Pinpoint the cell where the given text exists, returning its (x, y) midpoint coordinate. 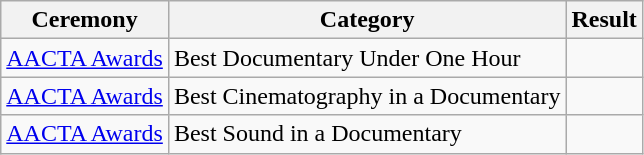
Category (367, 20)
Best Sound in a Documentary (367, 134)
Result (604, 20)
Ceremony (85, 20)
Best Documentary Under One Hour (367, 58)
Best Cinematography in a Documentary (367, 96)
